Scan for the cell matching the given text and deliver its [x, y] coordinate at center. 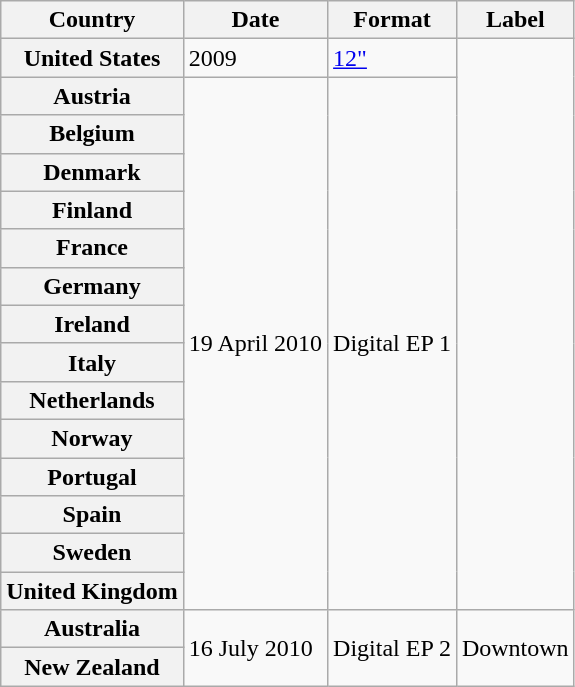
19 April 2010 [255, 344]
Country [92, 20]
Finland [92, 210]
12" [392, 58]
Italy [92, 362]
Sweden [92, 553]
Downtown [515, 648]
Norway [92, 438]
Austria [92, 96]
2009 [255, 58]
Format [392, 20]
Digital EP 1 [392, 344]
16 July 2010 [255, 648]
Label [515, 20]
United Kingdom [92, 591]
Date [255, 20]
Digital EP 2 [392, 648]
Netherlands [92, 400]
Belgium [92, 134]
Germany [92, 286]
France [92, 248]
Spain [92, 515]
United States [92, 58]
Denmark [92, 172]
New Zealand [92, 667]
Ireland [92, 324]
Portugal [92, 477]
Australia [92, 629]
